Scan for the cell matching the given text and deliver its [x, y] coordinate at center. 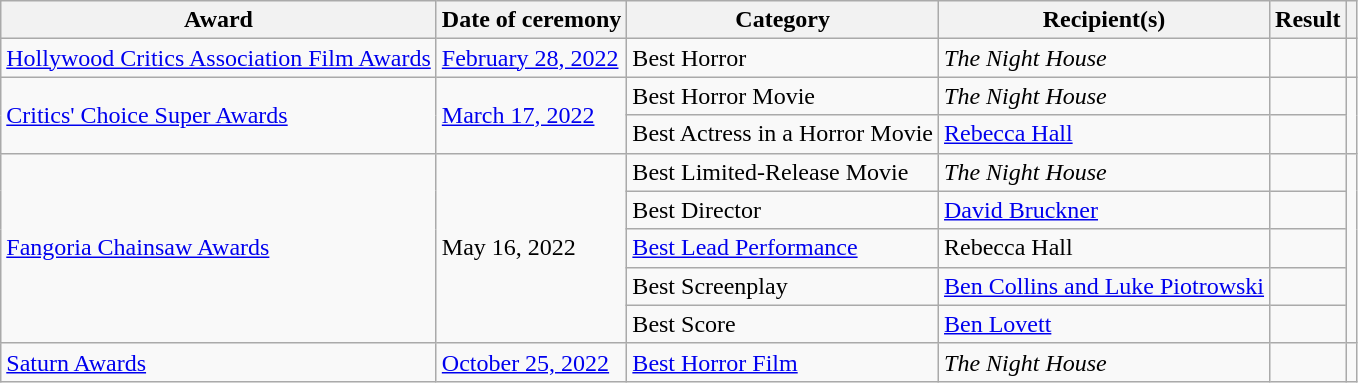
Recipient(s) [1104, 20]
Best Horror [783, 58]
Best Limited-Release Movie [783, 172]
Best Actress in a Horror Movie [783, 134]
Best Score [783, 324]
Best Lead Performance [783, 248]
Best Director [783, 210]
Saturn Awards [219, 362]
Best Horror Movie [783, 96]
Critics' Choice Super Awards [219, 115]
October 25, 2022 [532, 362]
March 17, 2022 [532, 115]
Result [1308, 20]
David Bruckner [1104, 210]
Hollywood Critics Association Film Awards [219, 58]
Best Horror Film [783, 362]
Ben Lovett [1104, 324]
May 16, 2022 [532, 248]
Date of ceremony [532, 20]
Fangoria Chainsaw Awards [219, 248]
Best Screenplay [783, 286]
Category [783, 20]
Ben Collins and Luke Piotrowski [1104, 286]
Award [219, 20]
February 28, 2022 [532, 58]
